Return the (x, y) coordinate for the center point of the cell that contains the specified text.  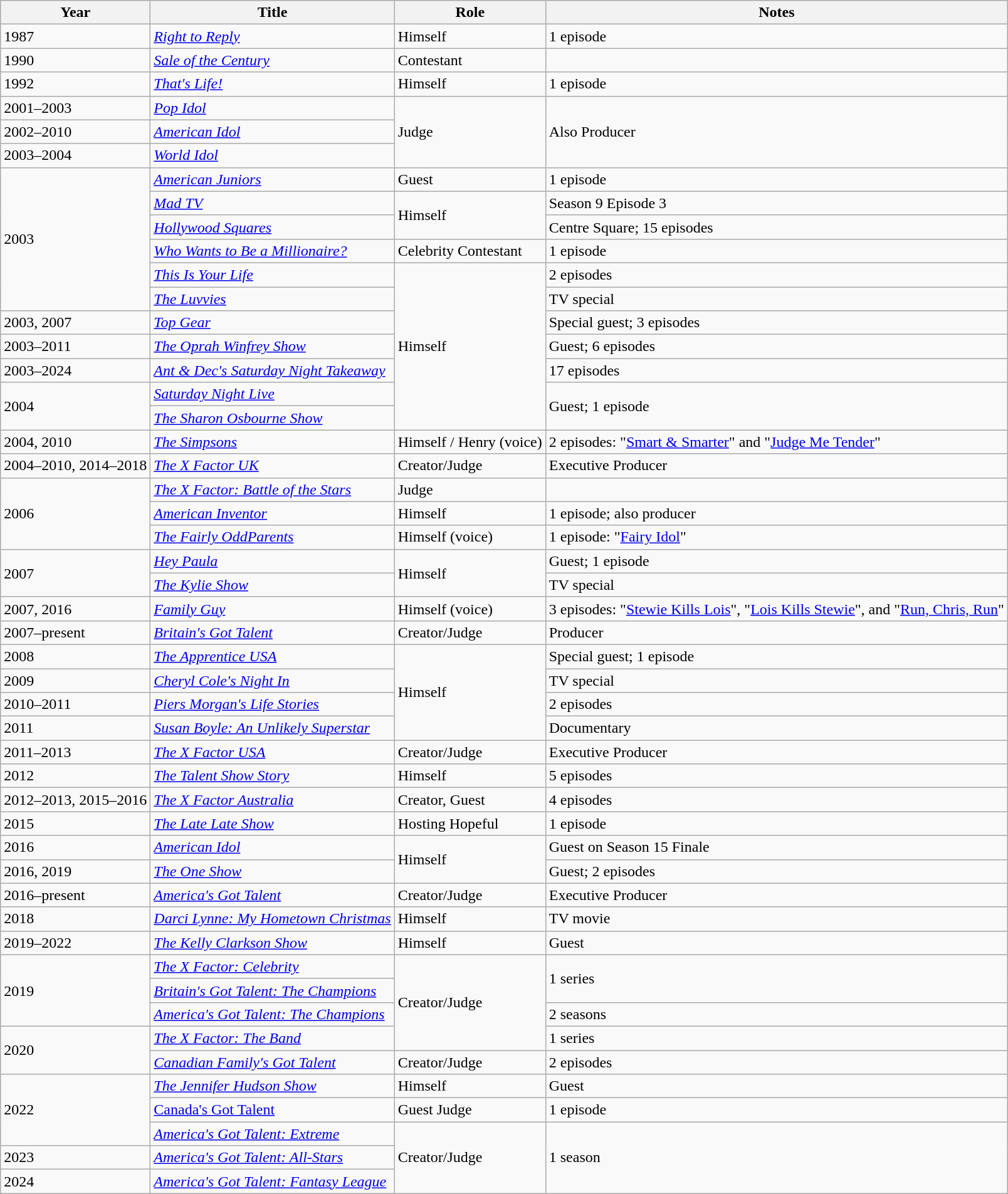
The X Factor Australia (272, 800)
2007–present (75, 632)
Mad TV (272, 203)
Hey Paula (272, 561)
2022 (75, 1110)
2011–2013 (75, 752)
1990 (75, 60)
Title (272, 13)
2024 (75, 1181)
Hosting Hopeful (470, 824)
Guest; 6 episodes (776, 347)
1987 (75, 36)
2003–2011 (75, 347)
2016 (75, 847)
4 episodes (776, 800)
Guest Judge (470, 1110)
2004 (75, 406)
Notes (776, 13)
TV movie (776, 919)
The Kylie Show (272, 585)
The Sharon Osbourne Show (272, 418)
Sale of the Century (272, 60)
2 seasons (776, 1014)
5 episodes (776, 776)
17 episodes (776, 370)
2003, 2007 (75, 323)
2004–2010, 2014–2018 (75, 466)
2011 (75, 728)
The Fairly OddParents (272, 537)
2007, 2016 (75, 609)
Creator, Guest (470, 800)
This Is Your Life (272, 275)
The Jennifer Hudson Show (272, 1086)
2016, 2019 (75, 871)
America's Got Talent: Fantasy League (272, 1181)
Special guest; 1 episode (776, 656)
Contestant (470, 60)
America's Got Talent (272, 895)
Ant & Dec's Saturday Night Takeaway (272, 370)
2003–2024 (75, 370)
1 season (776, 1158)
Role (470, 13)
3 episodes: "Stewie Kills Lois", "Lois Kills Stewie", and "Run, Chris, Run" (776, 609)
Hollywood Squares (272, 227)
Centre Square; 15 episodes (776, 227)
Piers Morgan's Life Stories (272, 704)
America's Got Talent: Extreme (272, 1134)
1 episode: "Fairy Idol" (776, 537)
The Simpsons (272, 442)
Year (75, 13)
Guest; 2 episodes (776, 871)
Who Wants to Be a Millionaire? (272, 251)
Pop Idol (272, 108)
2015 (75, 824)
The X Factor: Celebrity (272, 966)
Celebrity Contestant (470, 251)
2006 (75, 513)
2010–2011 (75, 704)
The X Factor: Battle of the Stars (272, 490)
The Talent Show Story (272, 776)
Family Guy (272, 609)
2023 (75, 1158)
The X Factor USA (272, 752)
Saturday Night Live (272, 394)
2007 (75, 573)
The Luvvies (272, 299)
2019–2022 (75, 943)
The Late Late Show (272, 824)
Special guest; 3 episodes (776, 323)
The Oprah Winfrey Show (272, 347)
Darci Lynne: My Hometown Christmas (272, 919)
2 episodes: "Smart & Smarter" and "Judge Me Tender" (776, 442)
America's Got Talent: The Champions (272, 1014)
1 episode; also producer (776, 513)
2018 (75, 919)
World Idol (272, 155)
2003–2004 (75, 155)
The X Factor: The Band (272, 1038)
Guest on Season 15 Finale (776, 847)
The X Factor UK (272, 466)
American Juniors (272, 179)
Producer (776, 632)
2004, 2010 (75, 442)
1992 (75, 84)
The Apprentice USA (272, 656)
2001–2003 (75, 108)
Season 9 Episode 3 (776, 203)
Right to Reply (272, 36)
The Kelly Clarkson Show (272, 943)
2019 (75, 990)
2020 (75, 1050)
2012–2013, 2015–2016 (75, 800)
Britain's Got Talent (272, 632)
Cheryl Cole's Night In (272, 680)
Britain's Got Talent: The Champions (272, 990)
2008 (75, 656)
The One Show (272, 871)
2012 (75, 776)
Canada's Got Talent (272, 1110)
Documentary (776, 728)
2002–2010 (75, 132)
2009 (75, 680)
That's Life! (272, 84)
America's Got Talent: All-Stars (272, 1158)
Top Gear (272, 323)
Himself / Henry (voice) (470, 442)
American Inventor (272, 513)
2016–present (75, 895)
Susan Boyle: An Unlikely Superstar (272, 728)
2003 (75, 239)
Canadian Family's Got Talent (272, 1062)
Also Producer (776, 132)
